Pinpoint the cell where the given text exists, returning its (X, Y) midpoint coordinate. 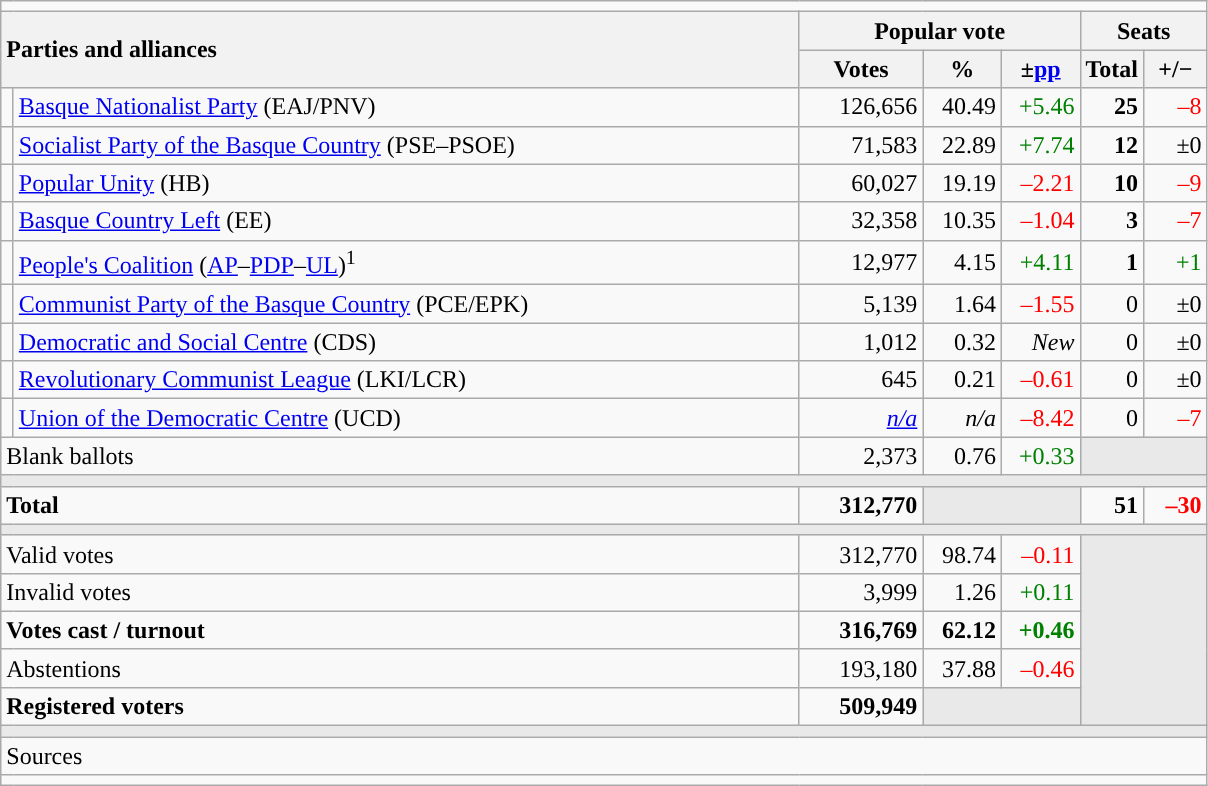
3,999 (861, 592)
+4.11 (1040, 262)
–0.61 (1040, 380)
Basque Country Left (EE) (406, 221)
60,027 (861, 183)
Revolutionary Communist League (LKI/LCR) (406, 380)
±pp (1040, 69)
–30 (1176, 505)
+0.46 (1040, 630)
Blank ballots (400, 456)
51 (1112, 505)
193,180 (861, 668)
645 (861, 380)
2,373 (861, 456)
New (1040, 342)
Democratic and Social Centre (CDS) (406, 342)
Communist Party of the Basque Country (PCE/EPK) (406, 304)
% (962, 69)
1 (1112, 262)
+0.11 (1040, 592)
+0.33 (1040, 456)
98.74 (962, 554)
Union of the Democratic Centre (UCD) (406, 418)
–9 (1176, 183)
19.19 (962, 183)
71,583 (861, 145)
–1.55 (1040, 304)
Parties and alliances (400, 50)
Registered voters (400, 706)
Votes (861, 69)
+/− (1176, 69)
Votes cast / turnout (400, 630)
+7.74 (1040, 145)
–2.21 (1040, 183)
Valid votes (400, 554)
Popular Unity (HB) (406, 183)
–8.42 (1040, 418)
22.89 (962, 145)
0.21 (962, 380)
–1.04 (1040, 221)
–0.11 (1040, 554)
1,012 (861, 342)
32,358 (861, 221)
12 (1112, 145)
10 (1112, 183)
0.32 (962, 342)
0.76 (962, 456)
316,769 (861, 630)
Abstentions (400, 668)
509,949 (861, 706)
1.64 (962, 304)
40.49 (962, 107)
37.88 (962, 668)
3 (1112, 221)
4.15 (962, 262)
–0.46 (1040, 668)
62.12 (962, 630)
Basque Nationalist Party (EAJ/PNV) (406, 107)
Invalid votes (400, 592)
Seats (1144, 31)
Sources (604, 756)
126,656 (861, 107)
Popular vote (940, 31)
1.26 (962, 592)
+5.46 (1040, 107)
5,139 (861, 304)
People's Coalition (AP–PDP–UL)1 (406, 262)
25 (1112, 107)
+1 (1176, 262)
Socialist Party of the Basque Country (PSE–PSOE) (406, 145)
–8 (1176, 107)
12,977 (861, 262)
10.35 (962, 221)
